From the cell containing the given text, extract its center point as [X, Y] coordinate. 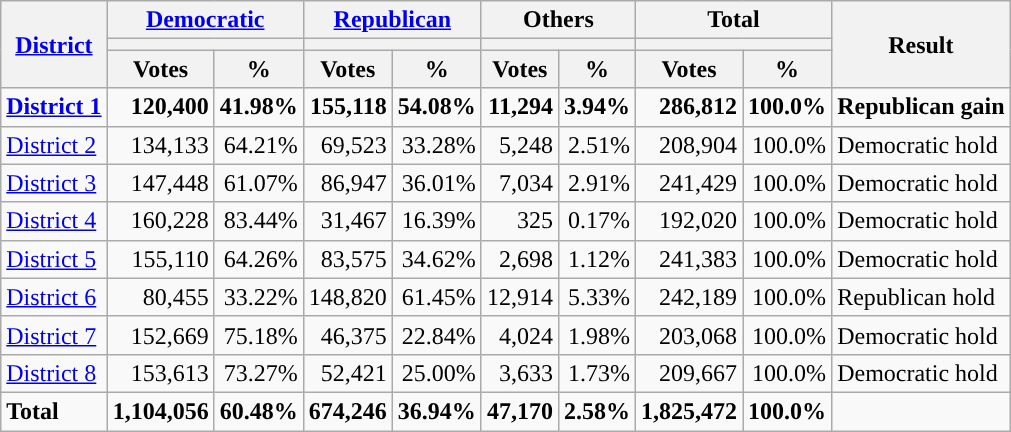
District 7 [54, 335]
Republican gain [921, 107]
1.12% [596, 259]
0.17% [596, 221]
31,467 [348, 221]
District 4 [54, 221]
52,421 [348, 373]
674,246 [348, 411]
160,228 [160, 221]
75.18% [258, 335]
2.51% [596, 145]
36.94% [436, 411]
47,170 [520, 411]
16.39% [436, 221]
64.21% [258, 145]
80,455 [160, 297]
120,400 [160, 107]
192,020 [688, 221]
155,118 [348, 107]
241,429 [688, 183]
203,068 [688, 335]
64.26% [258, 259]
33.22% [258, 297]
325 [520, 221]
2.58% [596, 411]
36.01% [436, 183]
73.27% [258, 373]
District 8 [54, 373]
3.94% [596, 107]
Republican hold [921, 297]
33.28% [436, 145]
Result [921, 44]
134,133 [160, 145]
153,613 [160, 373]
District [54, 44]
District 5 [54, 259]
1,104,056 [160, 411]
4,024 [520, 335]
12,914 [520, 297]
1,825,472 [688, 411]
155,110 [160, 259]
3,633 [520, 373]
148,820 [348, 297]
22.84% [436, 335]
83.44% [258, 221]
34.62% [436, 259]
11,294 [520, 107]
60.48% [258, 411]
Others [558, 20]
208,904 [688, 145]
86,947 [348, 183]
147,448 [160, 183]
5.33% [596, 297]
District 6 [54, 297]
2.91% [596, 183]
5,248 [520, 145]
7,034 [520, 183]
83,575 [348, 259]
Democratic [205, 20]
61.07% [258, 183]
25.00% [436, 373]
69,523 [348, 145]
242,189 [688, 297]
1.73% [596, 373]
241,383 [688, 259]
286,812 [688, 107]
152,669 [160, 335]
209,667 [688, 373]
District 1 [54, 107]
41.98% [258, 107]
1.98% [596, 335]
54.08% [436, 107]
46,375 [348, 335]
2,698 [520, 259]
District 2 [54, 145]
Republican [392, 20]
District 3 [54, 183]
61.45% [436, 297]
